Search for the cell housing the specified text and yield its [x, y] center coordinate. 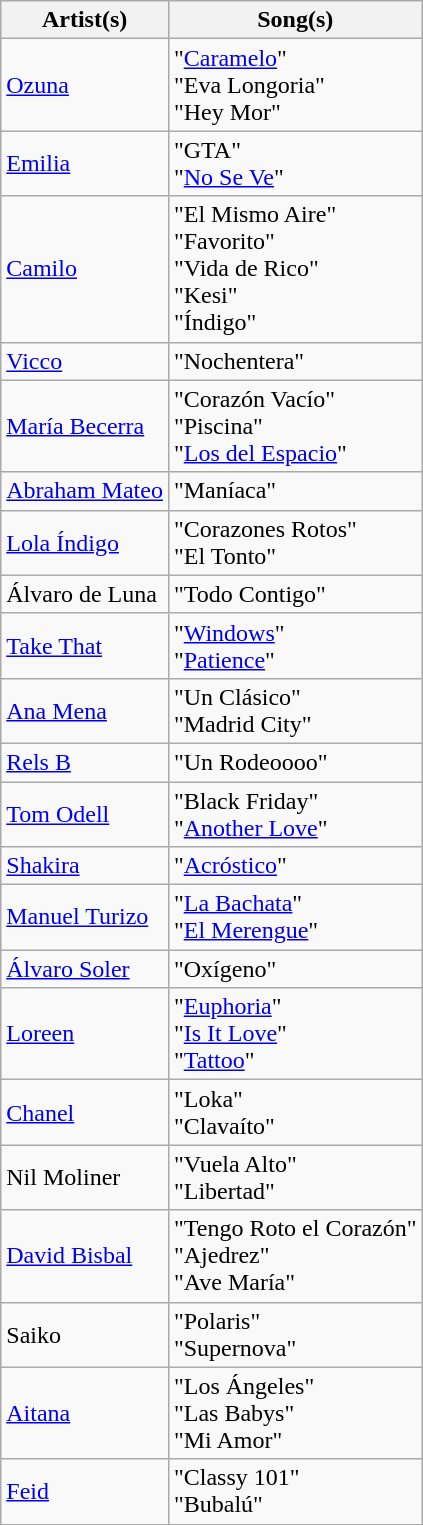
"Windows""Patience" [295, 646]
Vicco [85, 361]
Álvaro de Luna [85, 594]
"Maníaca" [295, 491]
"Corazón Vacío""Piscina""Los del Espacio" [295, 426]
Camilo [85, 269]
"Vuela Alto""Libertad" [295, 1178]
"Caramelo""Eva Longoria""Hey Mor" [295, 85]
Saiko [85, 1334]
Emilia [85, 164]
"Tengo Roto el Corazón""Ajedrez""Ave María" [295, 1256]
"Los Ángeles""Las Babys""Mi Amor" [295, 1413]
"Acróstico" [295, 866]
"GTA""No Se Ve" [295, 164]
David Bisbal [85, 1256]
"Todo Contigo" [295, 594]
María Becerra [85, 426]
"Loka" "Clavaíto" [295, 1112]
"Un Rodeoooo" [295, 762]
Manuel Turizo [85, 918]
"Oxígeno" [295, 969]
"Corazones Rotos""El Tonto" [295, 542]
"Nochentera" [295, 361]
Nil Moliner [85, 1178]
Rels B [85, 762]
"Polaris""Supernova" [295, 1334]
Feid [85, 1492]
Lola Índigo [85, 542]
"El Mismo Aire""Favorito""Vida de Rico""Kesi""Índigo" [295, 269]
"Classy 101" "Bubalú" [295, 1492]
Shakira [85, 866]
Chanel [85, 1112]
"Un Clásico""Madrid City" [295, 710]
Tom Odell [85, 814]
"Euphoria""Is It Love""Tattoo" [295, 1034]
Ozuna [85, 85]
Aitana [85, 1413]
"Black Friday""Another Love" [295, 814]
Artist(s) [85, 20]
Ana Mena [85, 710]
Song(s) [295, 20]
Take That [85, 646]
Loreen [85, 1034]
Álvaro Soler [85, 969]
"La Bachata""El Merengue" [295, 918]
Abraham Mateo [85, 491]
